Determine the (x, y) coordinate at the center of the cell enclosing the given text.  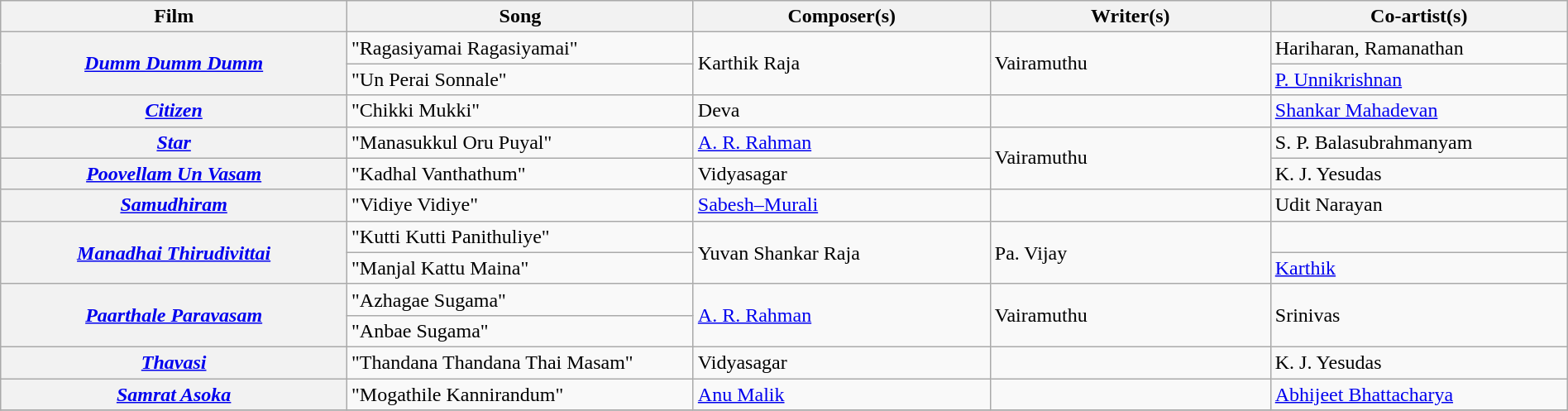
"Kadhal Vanthathum" (521, 174)
"Ragasiyamai Ragasiyamai" (521, 48)
Abhijeet Bhattacharya (1419, 394)
Deva (842, 111)
Samrat Asoka (174, 394)
"Manjal Kattu Maina" (521, 268)
Anu Malik (842, 394)
Star (174, 142)
"Anbae Sugama" (521, 331)
"Kutti Kutti Panithuliye" (521, 237)
Citizen (174, 111)
"Thandana Thandana Thai Masam" (521, 362)
Shankar Mahadevan (1419, 111)
Manadhai Thirudivittai (174, 252)
"Manasukkul Oru Puyal" (521, 142)
"Azhagae Sugama" (521, 299)
Poovellam Un Vasam (174, 174)
Composer(s) (842, 17)
Dumm Dumm Dumm (174, 64)
Pa. Vijay (1130, 252)
Srinivas (1419, 315)
Karthik (1419, 268)
Yuvan Shankar Raja (842, 252)
Udit Narayan (1419, 205)
Song (521, 17)
Thavasi (174, 362)
Co-artist(s) (1419, 17)
Hariharan, Ramanathan (1419, 48)
Writer(s) (1130, 17)
Sabesh–Murali (842, 205)
"Un Perai Sonnale" (521, 79)
S. P. Balasubrahmanyam (1419, 142)
Film (174, 17)
Samudhiram (174, 205)
Karthik Raja (842, 64)
"Mogathile Kannirandum" (521, 394)
P. Unnikrishnan (1419, 79)
"Vidiye Vidiye" (521, 205)
Paarthale Paravasam (174, 315)
"Chikki Mukki" (521, 111)
